Provide the [x, y] coordinate of the cell's center where the given text is located.  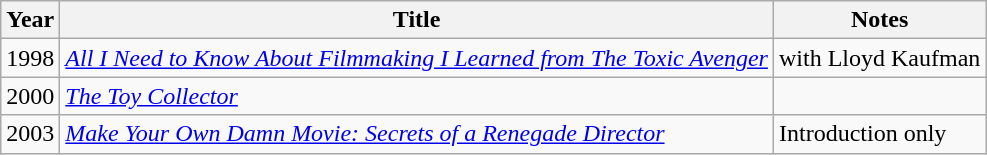
Title [417, 20]
2003 [30, 134]
2000 [30, 96]
Make Your Own Damn Movie: Secrets of a Renegade Director [417, 134]
The Toy Collector [417, 96]
Year [30, 20]
Notes [879, 20]
Introduction only [879, 134]
with Lloyd Kaufman [879, 58]
All I Need to Know About Filmmaking I Learned from The Toxic Avenger [417, 58]
1998 [30, 58]
